Extract the [x, y] coordinate from the center of the cell holding the provided text.  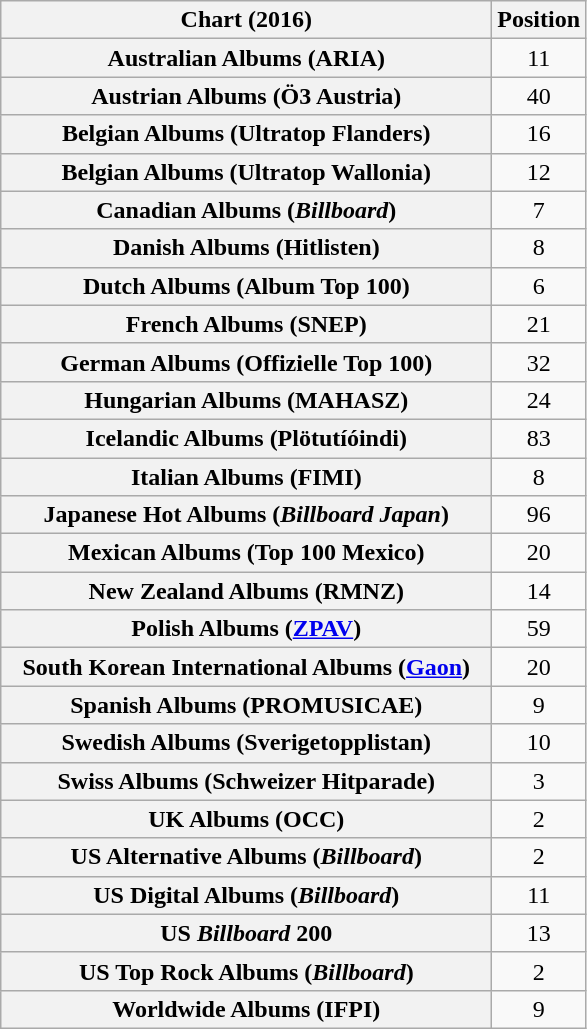
US Billboard 200 [246, 933]
UK Albums (OCC) [246, 819]
59 [539, 629]
Position [539, 20]
Hungarian Albums (MAHASZ) [246, 400]
83 [539, 438]
Mexican Albums (Top 100 Mexico) [246, 553]
New Zealand Albums (RMNZ) [246, 591]
16 [539, 134]
Swedish Albums (Sverigetopplistan) [246, 743]
South Korean International Albums (Gaon) [246, 667]
24 [539, 400]
Danish Albums (Hitlisten) [246, 248]
Austrian Albums (Ö3 Austria) [246, 96]
Australian Albums (ARIA) [246, 58]
7 [539, 210]
21 [539, 324]
US Digital Albums (Billboard) [246, 895]
Spanish Albums (PROMUSICAE) [246, 705]
96 [539, 515]
Dutch Albums (Album Top 100) [246, 286]
French Albums (SNEP) [246, 324]
32 [539, 362]
14 [539, 591]
3 [539, 781]
Swiss Albums (Schweizer Hitparade) [246, 781]
Canadian Albums (Billboard) [246, 210]
Belgian Albums (Ultratop Flanders) [246, 134]
Belgian Albums (Ultratop Wallonia) [246, 172]
US Top Rock Albums (Billboard) [246, 971]
German Albums (Offizielle Top 100) [246, 362]
Italian Albums (FIMI) [246, 477]
Worldwide Albums (IFPI) [246, 1009]
US Alternative Albums (Billboard) [246, 857]
Polish Albums (ZPAV) [246, 629]
Chart (2016) [246, 20]
40 [539, 96]
10 [539, 743]
6 [539, 286]
Japanese Hot Albums (Billboard Japan) [246, 515]
13 [539, 933]
Icelandic Albums (Plötutíóindi) [246, 438]
12 [539, 172]
